Scan for the cell matching the given text and deliver its [x, y] coordinate at center. 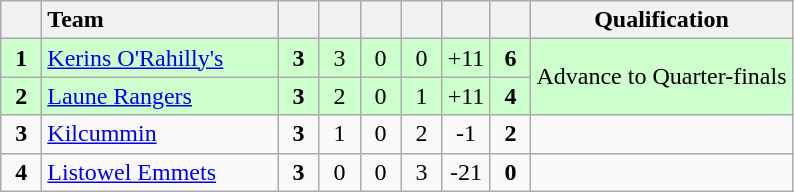
6 [510, 58]
-1 [466, 134]
Kilcummin [160, 134]
Advance to Quarter-finals [662, 77]
Team [160, 20]
Laune Rangers [160, 96]
Listowel Emmets [160, 172]
Kerins O'Rahilly's [160, 58]
Qualification [662, 20]
-21 [466, 172]
